From the cell containing the given text, extract its center point as [x, y] coordinate. 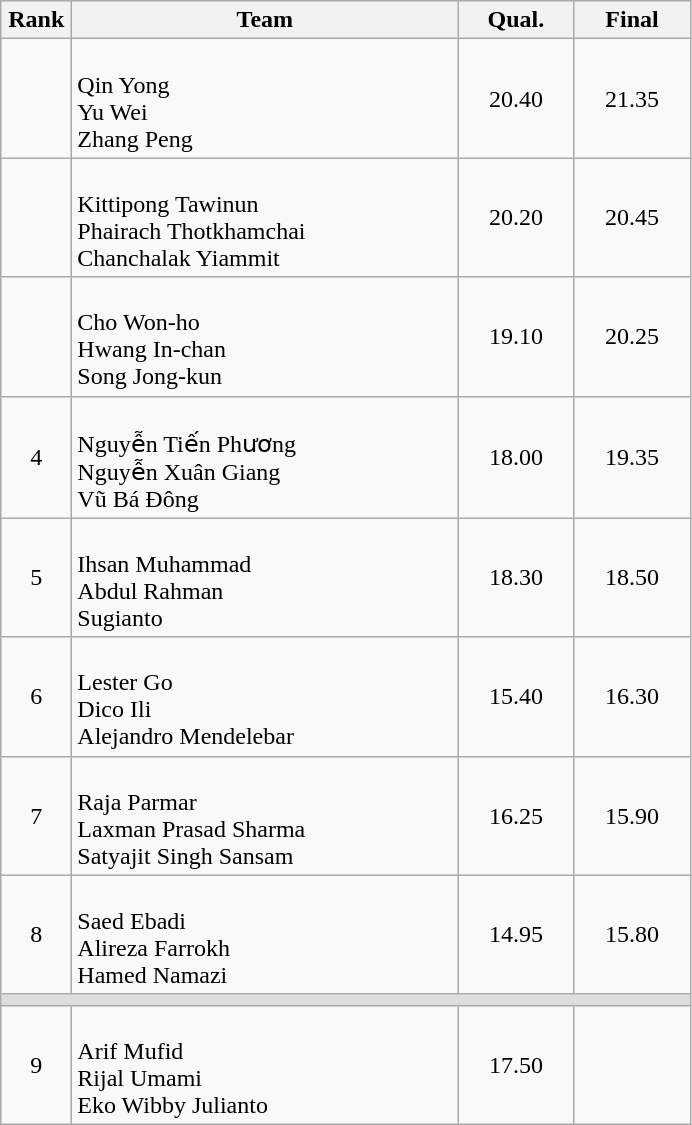
9 [36, 1064]
19.10 [516, 336]
20.40 [516, 98]
14.95 [516, 934]
Qin YongYu WeiZhang Peng [265, 98]
17.50 [516, 1064]
Lester GoDico IliAlejandro Mendelebar [265, 696]
Final [632, 20]
Nguyễn Tiến PhươngNguyễn Xuân GiangVũ Bá Đông [265, 457]
15.90 [632, 816]
15.80 [632, 934]
18.00 [516, 457]
5 [36, 578]
Saed EbadiAlireza FarrokhHamed Namazi [265, 934]
Team [265, 20]
18.50 [632, 578]
7 [36, 816]
16.30 [632, 696]
Ihsan MuhammadAbdul RahmanSugianto [265, 578]
Qual. [516, 20]
Kittipong TawinunPhairach ThotkhamchaiChanchalak Yiammit [265, 218]
20.25 [632, 336]
4 [36, 457]
15.40 [516, 696]
8 [36, 934]
19.35 [632, 457]
Rank [36, 20]
16.25 [516, 816]
6 [36, 696]
Raja ParmarLaxman Prasad SharmaSatyajit Singh Sansam [265, 816]
20.20 [516, 218]
Arif MufidRijal UmamiEko Wibby Julianto [265, 1064]
Cho Won-hoHwang In-chanSong Jong-kun [265, 336]
21.35 [632, 98]
18.30 [516, 578]
20.45 [632, 218]
